Capture the cell that displays the provided text and extract its [x, y] central coordinate. 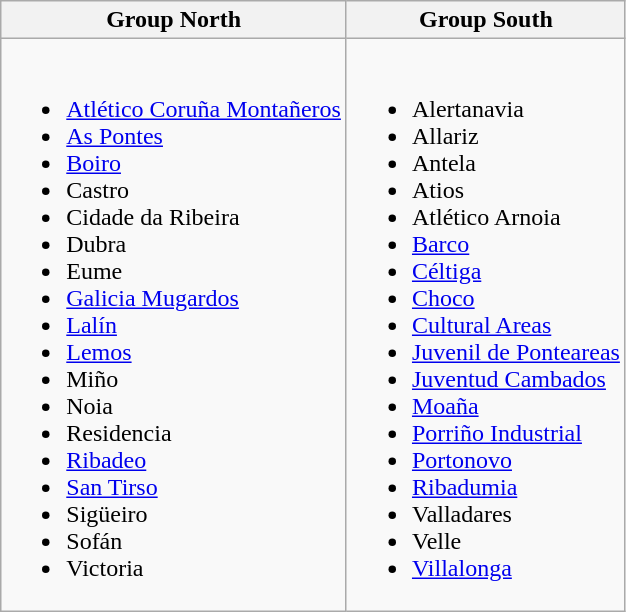
Group South [486, 20]
Group North [174, 20]
